Pinpoint the cell where the given text exists, returning its (x, y) midpoint coordinate. 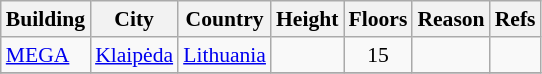
15 (378, 55)
Country (224, 19)
Height (307, 19)
Reason (450, 19)
City (134, 19)
Refs (516, 19)
Floors (378, 19)
MEGA (46, 55)
Lithuania (224, 55)
Building (46, 19)
Klaipėda (134, 55)
